From the cell containing the given text, extract its center point as [X, Y] coordinate. 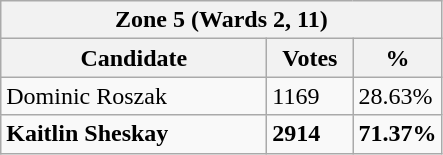
28.63% [398, 96]
Kaitlin Sheskay [134, 134]
Dominic Roszak [134, 96]
Votes [310, 58]
2914 [310, 134]
Zone 5 (Wards 2, 11) [222, 20]
71.37% [398, 134]
Candidate [134, 58]
1169 [310, 96]
% [398, 58]
